Identify which cell holds the provided text, then report its (x, y) central coordinate. 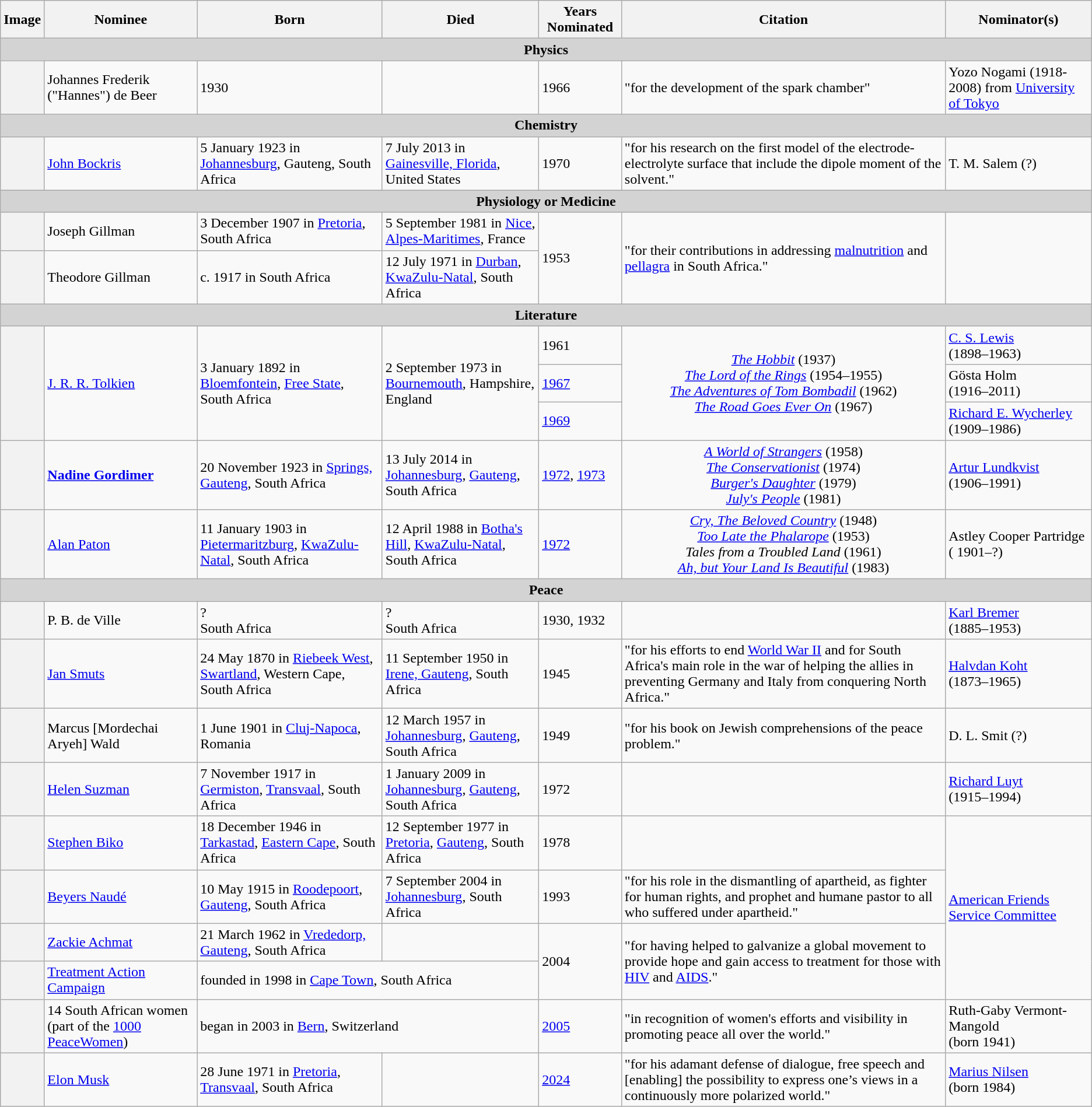
Beyers Naudé (121, 896)
7 September 2004 in Johannesburg, South Africa (460, 896)
7 July 2013 in Gainesville, Florida, United States (460, 163)
1945 (580, 674)
Halvdan Koht (1873–1965) (1019, 674)
Physiology or Medicine (546, 201)
Chemistry (546, 125)
1961 (580, 345)
American Friends Service Committee (1019, 908)
1967 (580, 383)
Nadine Gordimer (121, 475)
Karl Bremer (1885–1953) (1019, 621)
1969 (580, 421)
12 September 1977 in Pretoria, Gauteng, South Africa (460, 843)
Ruth-Gaby Vermont-Mangold (born 1941) (1019, 1026)
Marcus [Mordechai Aryeh] Wald (121, 735)
"for their contributions in addressing malnutrition and pellagra in South Africa." (783, 258)
"for his role in the dismantling of apartheid, as fighter for human rights, and prophet and humane pastor to all who suffered under apartheid." (783, 896)
Richard E. Wycherley (1909–1986) (1019, 421)
John Bockris (121, 163)
21 March 1962 in Vrededorp, Gauteng, South Africa (290, 943)
Stephen Biko (121, 843)
Theodore Gillman (121, 277)
Literature (546, 315)
13 July 2014 in Johannesburg, Gauteng, South Africa (460, 475)
"for his book on Jewish comprehensions of the peace problem." (783, 735)
Yozo Nogami (1918-2008) from University of Tokyo (1019, 87)
A World of Strangers (1958)The Conservationist (1974)Burger's Daughter (1979)July's People (1981) (783, 475)
1993 (580, 896)
1953 (580, 258)
D. L. Smit (?) (1019, 735)
Alan Paton (121, 545)
"for having helped to galvanize a global movement to provide hope and gain access to treatment for those with HIV and AIDS." (783, 961)
2005 (580, 1026)
"for his adamant defense of dialogue, free speech and [enabling] the possibility to express one’s views in a continuously more polarized world." (783, 1080)
12 April 1988 in Botha's Hill, KwaZulu-Natal, South Africa (460, 545)
12 March 1957 in Johannesburg, Gauteng, South Africa (460, 735)
Nominee (121, 20)
1 June 1901 in Cluj-Napoca, Romania (290, 735)
C. S. Lewis (1898–1963) (1019, 345)
3 January 1892 in Bloemfontein, Free State, South Africa (290, 383)
Citation (783, 20)
J. R. R. Tolkien (121, 383)
Gösta Holm (1916–2011) (1019, 383)
"for the development of the spark chamber" (783, 87)
Years Nominated (580, 20)
Marius Nilsen (born 1984) (1019, 1080)
Born (290, 20)
Astley Cooper Partridge ( 1901–?) (1019, 545)
1930 (290, 87)
Cry, The Beloved Country (1948)Too Late the Phalarope (1953)Tales from a Troubled Land (1961)Ah, but Your Land Is Beautiful (1983) (783, 545)
began in 2003 in Bern, Switzerland (368, 1026)
5 January 1923 in Johannesburg, Gauteng, South Africa (290, 163)
Joseph Gillman (121, 231)
1930, 1932 (580, 621)
Treatment Action Campaign (121, 980)
11 September 1950 in Irene, Gauteng, South Africa (460, 674)
Zackie Achmat (121, 943)
2 September 1973 in Bournemouth, Hampshire, England (460, 383)
20 November 1923 in Springs, Gauteng, South Africa (290, 475)
1966 (580, 87)
1970 (580, 163)
T. M. Salem (?) (1019, 163)
1978 (580, 843)
Physics (546, 50)
Image (22, 20)
3 December 1907 in Pretoria, South Africa (290, 231)
P. B. de Ville (121, 621)
1 January 2009 in Johannesburg, Gauteng, South Africa (460, 789)
10 May 1915 in Roodepoort, Gauteng, South Africa (290, 896)
Artur Lundkvist (1906–1991) (1019, 475)
12 July 1971 in Durban, KwaZulu-Natal, South Africa (460, 277)
"in recognition of women's efforts and visibility in promoting peace all over the world." (783, 1026)
c. 1917 in South Africa (290, 277)
"for his research on the first model of the electrode-electrolyte surface that include the dipole moment of the solvent." (783, 163)
7 November 1917 in Germiston, Transvaal, South Africa (290, 789)
Elon Musk (121, 1080)
2004 (580, 961)
Peace (546, 590)
18 December 1946 in Tarkastad, Eastern Cape, South Africa (290, 843)
24 May 1870 in Riebeek West, Swartland, Western Cape, South Africa (290, 674)
Johannes Frederik ("Hannes") de Beer (121, 87)
5 September 1981 in Nice, Alpes-Maritimes, France (460, 231)
Nominator(s) (1019, 20)
2024 (580, 1080)
Helen Suzman (121, 789)
1972, 1973 (580, 475)
1949 (580, 735)
14 South African women (part of the 1000 PeaceWomen) (121, 1026)
11 January 1903 in Pietermaritzburg, KwaZulu-Natal, South Africa (290, 545)
Died (460, 20)
The Hobbit (1937)The Lord of the Rings (1954–1955)The Adventures of Tom Bombadil (1962)The Road Goes Ever On (1967) (783, 383)
Richard Luyt (1915–1994) (1019, 789)
founded in 1998 in Cape Town, South Africa (368, 980)
Jan Smuts (121, 674)
28 June 1971 in Pretoria, Transvaal, South Africa (290, 1080)
